From the cell containing the given text, extract its center point as (X, Y) coordinate. 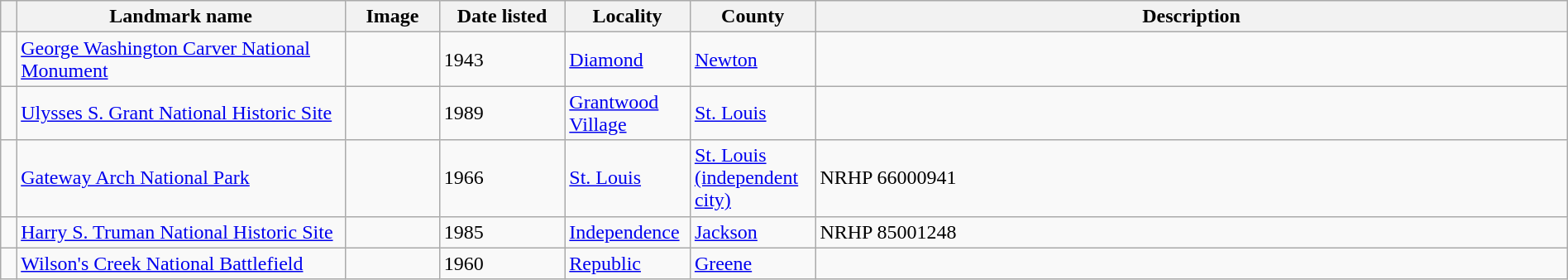
NRHP 66000941 (1191, 178)
Diamond (628, 60)
Description (1191, 17)
Newton (753, 60)
1960 (502, 263)
Date listed (502, 17)
1943 (502, 60)
Wilson's Creek National Battlefield (181, 263)
Landmark name (181, 17)
Ulysses S. Grant National Historic Site (181, 113)
Locality (628, 17)
NRHP 85001248 (1191, 232)
1989 (502, 113)
Grantwood Village (628, 113)
Jackson (753, 232)
1966 (502, 178)
1985 (502, 232)
Greene (753, 263)
County (753, 17)
St. Louis (independent city) (753, 178)
Image (393, 17)
Harry S. Truman National Historic Site (181, 232)
Republic (628, 263)
Gateway Arch National Park (181, 178)
George Washington Carver National Monument (181, 60)
Independence (628, 232)
